Capture the cell that displays the provided text and extract its (X, Y) central coordinate. 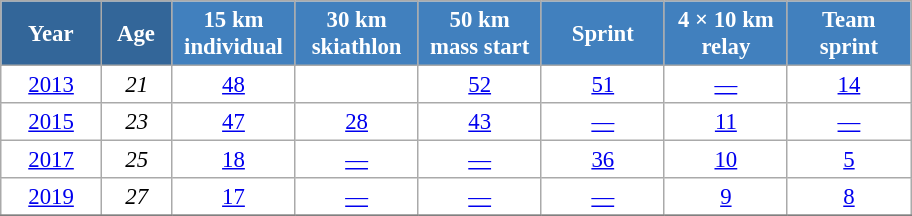
21 (136, 85)
Sprint (602, 34)
2017 (52, 160)
23 (136, 122)
50 km mass start (480, 34)
28 (356, 122)
15 km individual (234, 34)
10 (726, 160)
2015 (52, 122)
48 (234, 85)
25 (136, 160)
4 × 10 km relay (726, 34)
18 (234, 160)
Age (136, 34)
30 km skiathlon (356, 34)
Year (52, 34)
27 (136, 197)
9 (726, 197)
43 (480, 122)
36 (602, 160)
51 (602, 85)
14 (848, 85)
47 (234, 122)
2013 (52, 85)
52 (480, 85)
8 (848, 197)
2019 (52, 197)
Team sprint (848, 34)
11 (726, 122)
5 (848, 160)
17 (234, 197)
